Pinpoint the cell where the given text exists, returning its (X, Y) midpoint coordinate. 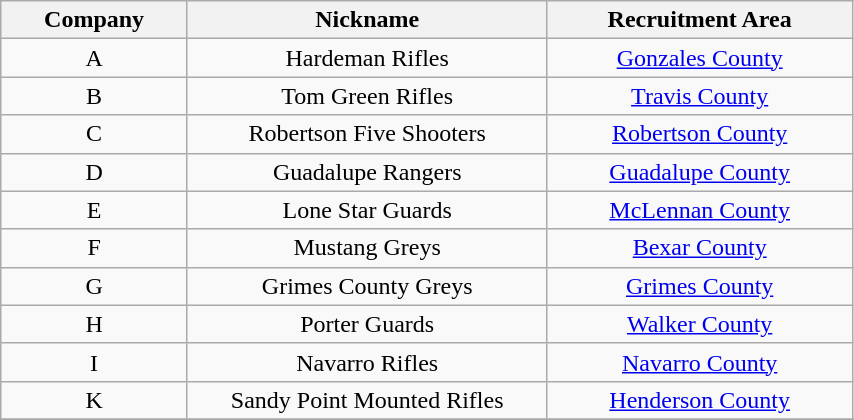
Gonzales County (700, 58)
Tom Green Rifles (366, 96)
I (94, 362)
F (94, 248)
Sandy Point Mounted Rifles (366, 400)
McLennan County (700, 210)
Recruitment Area (700, 20)
Guadalupe County (700, 172)
Mustang Greys (366, 248)
C (94, 134)
Navarro County (700, 362)
Grimes County Greys (366, 286)
E (94, 210)
B (94, 96)
A (94, 58)
Grimes County (700, 286)
K (94, 400)
Travis County (700, 96)
Robertson Five Shooters (366, 134)
Company (94, 20)
G (94, 286)
Lone Star Guards (366, 210)
Guadalupe Rangers (366, 172)
H (94, 324)
D (94, 172)
Nickname (366, 20)
Bexar County (700, 248)
Porter Guards (366, 324)
Walker County (700, 324)
Hardeman Rifles (366, 58)
Robertson County (700, 134)
Navarro Rifles (366, 362)
Henderson County (700, 400)
